Search for the cell housing the specified text and yield its (X, Y) center coordinate. 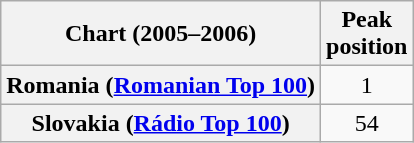
Chart (2005–2006) (161, 34)
1 (367, 85)
Slovakia (Rádio Top 100) (161, 123)
54 (367, 123)
Peakposition (367, 34)
Romania (Romanian Top 100) (161, 85)
